Provide the [x, y] coordinate of the cell's center where the given text is located.  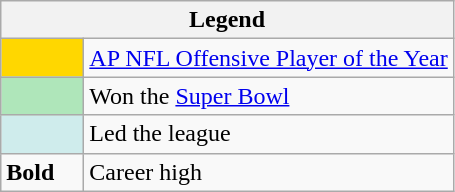
Led the league [268, 134]
Career high [268, 172]
Bold [42, 172]
Legend [228, 20]
AP NFL Offensive Player of the Year [268, 58]
Won the Super Bowl [268, 96]
